Output the (X, Y) coordinate of the center of the cell containing the given text.  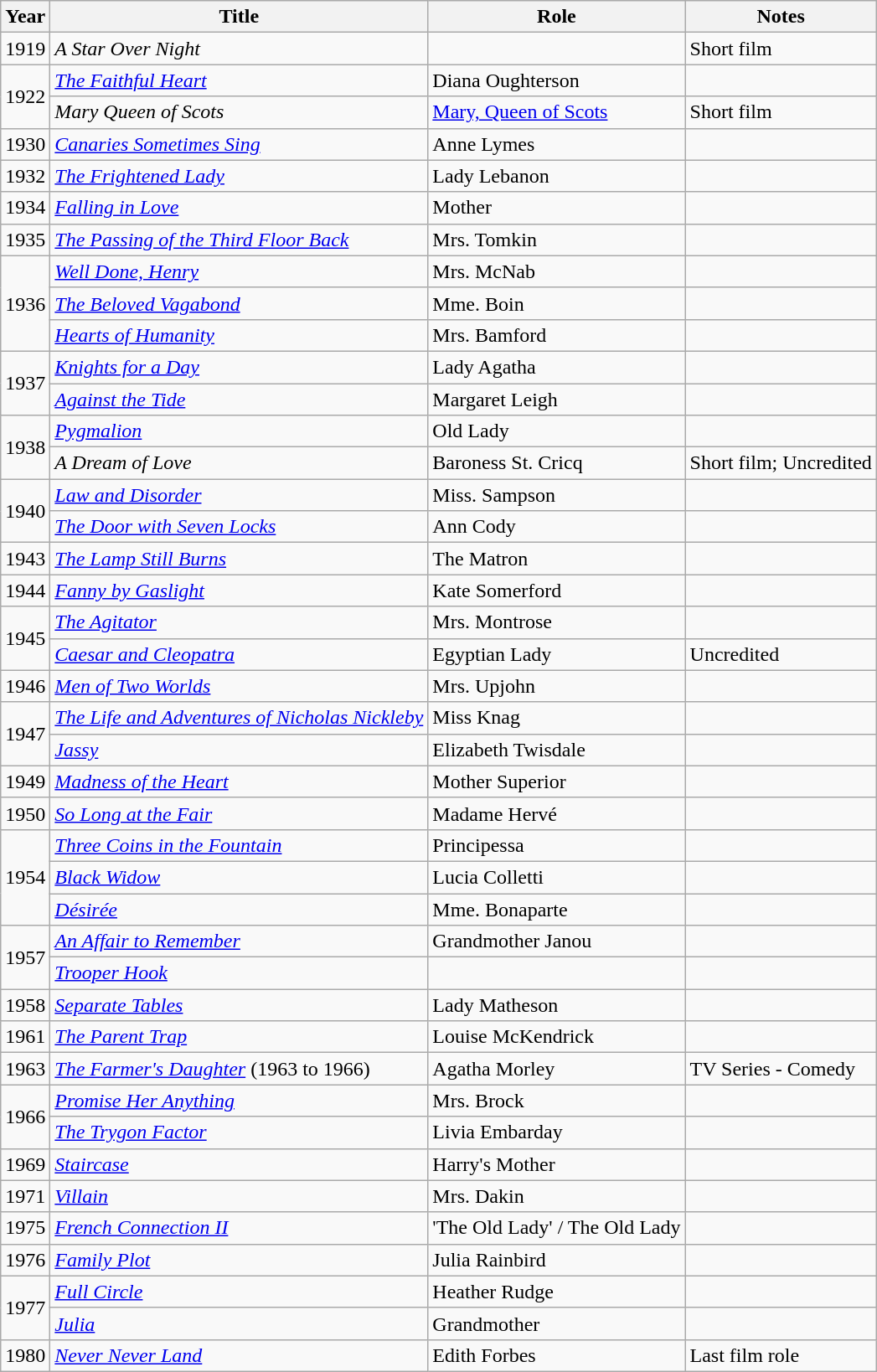
1980 (25, 1355)
Men of Two Worlds (240, 686)
1963 (25, 1069)
Role (556, 17)
Mrs. Dakin (556, 1196)
1936 (25, 303)
An Affair to Remember (240, 941)
A Star Over Night (240, 49)
1954 (25, 877)
1945 (25, 638)
1969 (25, 1164)
Mrs. Bamford (556, 335)
Grandmother (556, 1323)
1938 (25, 447)
1944 (25, 591)
Separate Tables (240, 1005)
1949 (25, 781)
Fanny by Gaslight (240, 591)
Mme. Boin (556, 303)
The Door with Seven Locks (240, 527)
Lady Matheson (556, 1005)
Promise Her Anything (240, 1101)
Lady Lebanon (556, 176)
Miss. Sampson (556, 495)
1940 (25, 511)
Diana Oughterson (556, 80)
Mrs. McNab (556, 271)
Last film role (781, 1355)
Villain (240, 1196)
Principessa (556, 845)
Kate Somerford (556, 591)
Law and Disorder (240, 495)
Pygmalion (240, 431)
Staircase (240, 1164)
Mother Superior (556, 781)
TV Series - Comedy (781, 1069)
Mary, Queen of Scots (556, 112)
Jassy (240, 750)
1976 (25, 1260)
Canaries Sometimes Sing (240, 144)
The Matron (556, 559)
'The Old Lady' / The Old Lady (556, 1228)
1937 (25, 383)
1958 (25, 1005)
Three Coins in the Fountain (240, 845)
Margaret Leigh (556, 400)
So Long at the Fair (240, 813)
The Lamp Still Burns (240, 559)
Lady Agatha (556, 367)
1922 (25, 96)
1943 (25, 559)
Trooper Hook (240, 973)
Miss Knag (556, 718)
Notes (781, 17)
1930 (25, 144)
The Life and Adventures of Nicholas Nickleby (240, 718)
Hearts of Humanity (240, 335)
Full Circle (240, 1292)
The Agitator (240, 622)
The Trygon Factor (240, 1132)
Ann Cody (556, 527)
1919 (25, 49)
1957 (25, 957)
Old Lady (556, 431)
Edith Forbes (556, 1355)
Short film; Uncredited (781, 463)
Julia Rainbird (556, 1260)
Baroness St. Cricq (556, 463)
Julia (240, 1323)
Louise McKendrick (556, 1037)
1971 (25, 1196)
Caesar and Cleopatra (240, 654)
Knights for a Day (240, 367)
Year (25, 17)
1932 (25, 176)
Family Plot (240, 1260)
1946 (25, 686)
Mme. Bonaparte (556, 909)
The Farmer's Daughter (1963 to 1966) (240, 1069)
1966 (25, 1117)
Harry's Mother (556, 1164)
Grandmother Janou (556, 941)
Agatha Morley (556, 1069)
Mother (556, 208)
Uncredited (781, 654)
1935 (25, 240)
Lucia Colletti (556, 877)
The Parent Trap (240, 1037)
A Dream of Love (240, 463)
1934 (25, 208)
Never Never Land (240, 1355)
Mrs. Tomkin (556, 240)
Against the Tide (240, 400)
Anne Lymes (556, 144)
The Beloved Vagabond (240, 303)
The Passing of the Third Floor Back (240, 240)
French Connection II (240, 1228)
1975 (25, 1228)
Falling in Love (240, 208)
The Frightened Lady (240, 176)
1977 (25, 1308)
Well Done, Henry (240, 271)
Mrs. Upjohn (556, 686)
Title (240, 17)
Heather Rudge (556, 1292)
Madame Hervé (556, 813)
The Faithful Heart (240, 80)
Black Widow (240, 877)
1947 (25, 734)
Egyptian Lady (556, 654)
1950 (25, 813)
Livia Embarday (556, 1132)
Mrs. Montrose (556, 622)
Mrs. Brock (556, 1101)
1961 (25, 1037)
Désirée (240, 909)
Madness of the Heart (240, 781)
Mary Queen of Scots (240, 112)
Elizabeth Twisdale (556, 750)
